Pinpoint the cell where the given text exists, returning its (X, Y) midpoint coordinate. 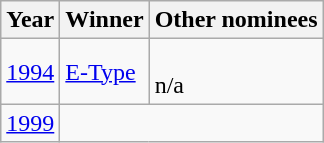
Other nominees (236, 20)
Winner (104, 20)
1994 (30, 72)
Year (30, 20)
n/a (236, 72)
E-Type (104, 72)
1999 (30, 123)
